Provide the [X, Y] coordinate of the cell's center where the given text is located.  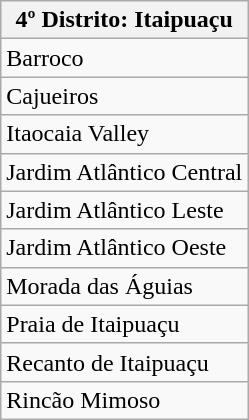
Cajueiros [124, 96]
Jardim Atlântico Oeste [124, 248]
Jardim Atlântico Central [124, 172]
Jardim Atlântico Leste [124, 210]
Barroco [124, 58]
Recanto de Itaipuaçu [124, 362]
Morada das Águias [124, 286]
Itaocaia Valley [124, 134]
Praia de Itaipuaçu [124, 324]
4º Distrito: Itaipuaçu [124, 20]
Rincão Mimoso [124, 400]
